Locate the cell with the specified text and output its (x, y) center coordinate. 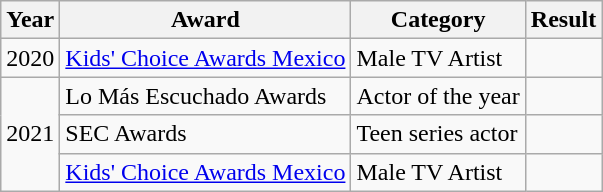
2021 (30, 134)
Category (438, 20)
Lo Más Escuchado Awards (206, 96)
2020 (30, 58)
Teen series actor (438, 134)
Year (30, 20)
Award (206, 20)
Actor of the year (438, 96)
SEC Awards (206, 134)
Result (563, 20)
